From the cell containing the given text, extract its center point as [X, Y] coordinate. 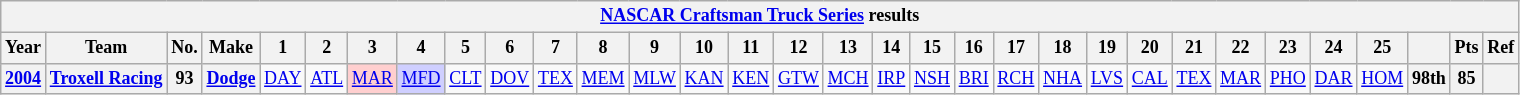
NSH [932, 78]
25 [1382, 48]
2004 [24, 78]
17 [1016, 48]
22 [1241, 48]
Pts [1466, 48]
Troxell Racing [106, 78]
Ref [1501, 48]
4 [421, 48]
10 [704, 48]
98th [1430, 78]
Dodge [231, 78]
21 [1194, 48]
No. [184, 48]
PHO [1288, 78]
KAN [704, 78]
8 [603, 48]
ATL [327, 78]
GTW [799, 78]
14 [892, 48]
DAY [283, 78]
MEM [603, 78]
9 [654, 48]
KEN [751, 78]
Team [106, 48]
Make [231, 48]
3 [372, 48]
23 [1288, 48]
5 [466, 48]
13 [848, 48]
7 [556, 48]
1 [283, 48]
DAR [1334, 78]
93 [184, 78]
RCH [1016, 78]
LVS [1106, 78]
NASCAR Craftsman Truck Series results [760, 16]
6 [510, 48]
20 [1150, 48]
12 [799, 48]
MCH [848, 78]
HOM [1382, 78]
16 [974, 48]
19 [1106, 48]
24 [1334, 48]
DOV [510, 78]
11 [751, 48]
CAL [1150, 78]
15 [932, 48]
MFD [421, 78]
85 [1466, 78]
2 [327, 48]
18 [1063, 48]
BRI [974, 78]
IRP [892, 78]
MLW [654, 78]
NHA [1063, 78]
Year [24, 48]
CLT [466, 78]
